Scan for the cell matching the given text and deliver its [X, Y] coordinate at center. 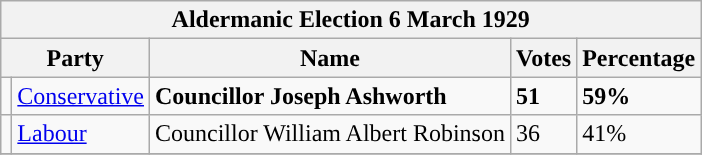
51 [543, 96]
Labour [81, 134]
Votes [543, 58]
Percentage [639, 58]
59% [639, 96]
Party [76, 58]
Councillor William Albert Robinson [330, 134]
41% [639, 134]
Conservative [81, 96]
Councillor Joseph Ashworth [330, 96]
Name [330, 58]
36 [543, 134]
Aldermanic Election 6 March 1929 [351, 20]
